From the cell containing the given text, extract its center point as (X, Y) coordinate. 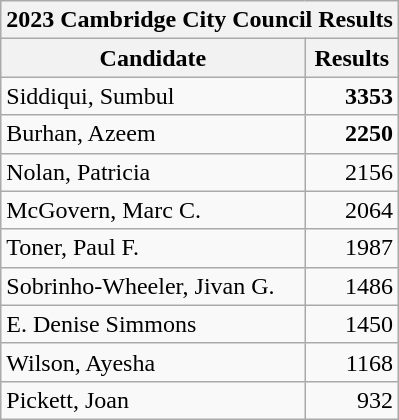
2156 (352, 172)
2064 (352, 210)
1987 (352, 248)
2250 (352, 134)
Siddiqui, Sumbul (153, 96)
Sobrinho-Wheeler, Jivan G. (153, 286)
Pickett, Joan (153, 400)
McGovern, Marc C. (153, 210)
1486 (352, 286)
2023 Cambridge City Council Results (200, 20)
1168 (352, 362)
Wilson, Ayesha (153, 362)
Candidate (153, 58)
3353 (352, 96)
Nolan, Patricia (153, 172)
E. Denise Simmons (153, 324)
1450 (352, 324)
Results (352, 58)
Toner, Paul F. (153, 248)
932 (352, 400)
Burhan, Azeem (153, 134)
